For the text-containing cell, return its midpoint in (X, Y) coordinate format. 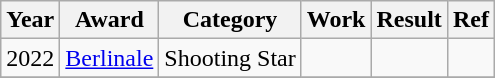
Ref (470, 20)
Category (230, 20)
Year (30, 20)
2022 (30, 58)
Work (336, 20)
Shooting Star (230, 58)
Berlinale (110, 58)
Award (110, 20)
Result (409, 20)
